Output the [x, y] coordinate of the center of the cell containing the given text.  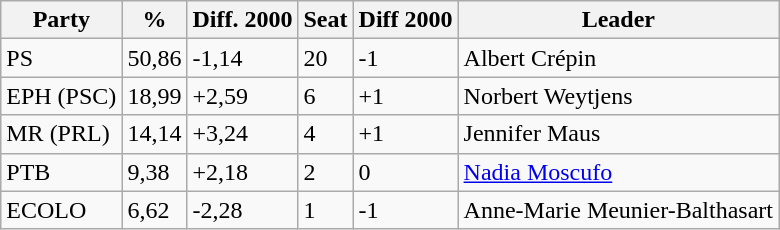
6 [326, 96]
6,62 [154, 210]
-1,14 [242, 58]
+2,18 [242, 172]
Diff. 2000 [242, 20]
+3,24 [242, 134]
14,14 [154, 134]
Norbert Weytjens [618, 96]
ECOLO [62, 210]
-2,28 [242, 210]
Albert Crépin [618, 58]
EPH (PSC) [62, 96]
20 [326, 58]
1 [326, 210]
4 [326, 134]
Seat [326, 20]
% [154, 20]
0 [406, 172]
Leader [618, 20]
+2,59 [242, 96]
18,99 [154, 96]
Party [62, 20]
PS [62, 58]
2 [326, 172]
Nadia Moscufo [618, 172]
MR (PRL) [62, 134]
Jennifer Maus [618, 134]
Anne-Marie Meunier-Balthasart [618, 210]
50,86 [154, 58]
PTB [62, 172]
Diff 2000 [406, 20]
9,38 [154, 172]
